Output the [x, y] coordinate of the center of the cell containing the given text.  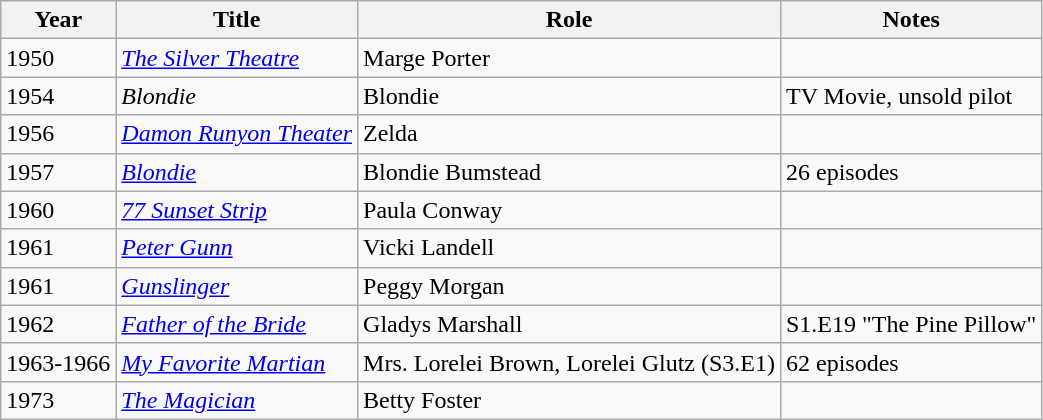
Marge Porter [570, 58]
77 Sunset Strip [237, 210]
1957 [58, 172]
Peter Gunn [237, 248]
Peggy Morgan [570, 286]
Blondie Bumstead [570, 172]
Mrs. Lorelei Brown, Lorelei Glutz (S3.E1) [570, 362]
The Magician [237, 400]
S1.E19 "The Pine Pillow" [910, 324]
Year [58, 20]
Title [237, 20]
Betty Foster [570, 400]
Father of the Bride [237, 324]
Notes [910, 20]
Gunslinger [237, 286]
The Silver Theatre [237, 58]
Role [570, 20]
26 episodes [910, 172]
My Favorite Martian [237, 362]
Zelda [570, 134]
1973 [58, 400]
1962 [58, 324]
Damon Runyon Theater [237, 134]
1954 [58, 96]
1963-1966 [58, 362]
Paula Conway [570, 210]
1950 [58, 58]
TV Movie, unsold pilot [910, 96]
Gladys Marshall [570, 324]
62 episodes [910, 362]
1956 [58, 134]
1960 [58, 210]
Vicki Landell [570, 248]
